Scan for the cell matching the given text and deliver its (X, Y) coordinate at center. 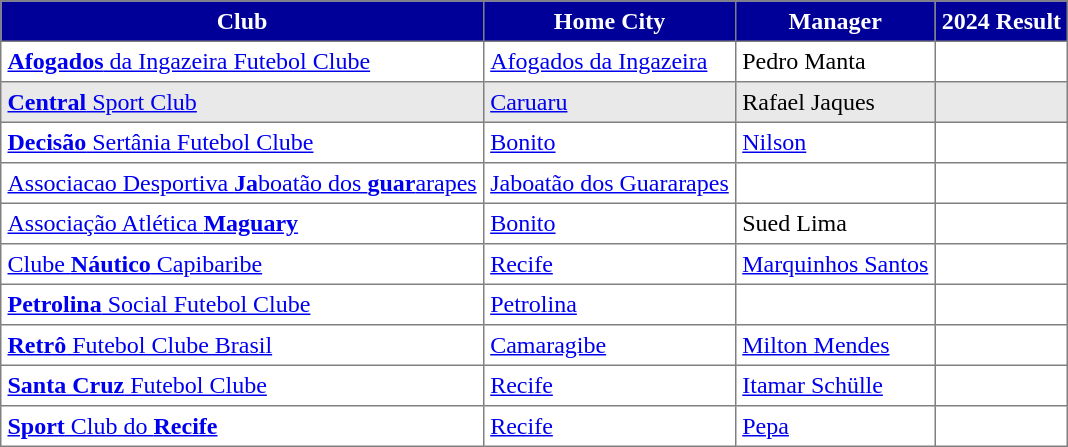
Associação Atlética Maguary (242, 223)
Nilson (836, 142)
Pepa (836, 426)
Caruaru (609, 102)
Santa Cruz Futebol Clube (242, 385)
Retrô Futebol Clube Brasil (242, 345)
Milton Mendes (836, 345)
Sport Club do Recife (242, 426)
Associacao Desportiva Jaboatão dos guararapes (242, 183)
Petrolina (609, 304)
Petrolina Social Futebol Clube (242, 304)
Manager (836, 21)
Afogados da Ingazeira (609, 61)
Camaragibe (609, 345)
Jaboatão dos Guararapes (609, 183)
Central Sport Club (242, 102)
Home City (609, 21)
Club (242, 21)
Afogados da Ingazeira Futebol Clube (242, 61)
Itamar Schülle (836, 385)
Pedro Manta (836, 61)
Decisão Sertânia Futebol Clube (242, 142)
Sued Lima (836, 223)
Rafael Jaques (836, 102)
2024 Result (1002, 21)
Clube Náutico Capibaribe (242, 264)
Marquinhos Santos (836, 264)
